Provide the (x, y) coordinate of the cell's center where the given text is located.  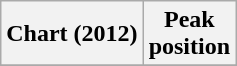
Peak position (189, 34)
Chart (2012) (72, 34)
